Determine the [x, y] coordinate at the center of the cell enclosing the given text.  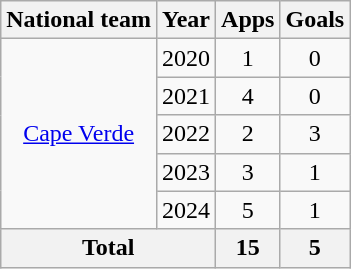
4 [248, 96]
National team [79, 20]
2020 [186, 58]
2024 [186, 210]
15 [248, 248]
Apps [248, 20]
Year [186, 20]
2022 [186, 134]
Cape Verde [79, 134]
2021 [186, 96]
2 [248, 134]
2023 [186, 172]
Goals [315, 20]
Total [108, 248]
